Output the [X, Y] coordinate of the center of the cell containing the given text.  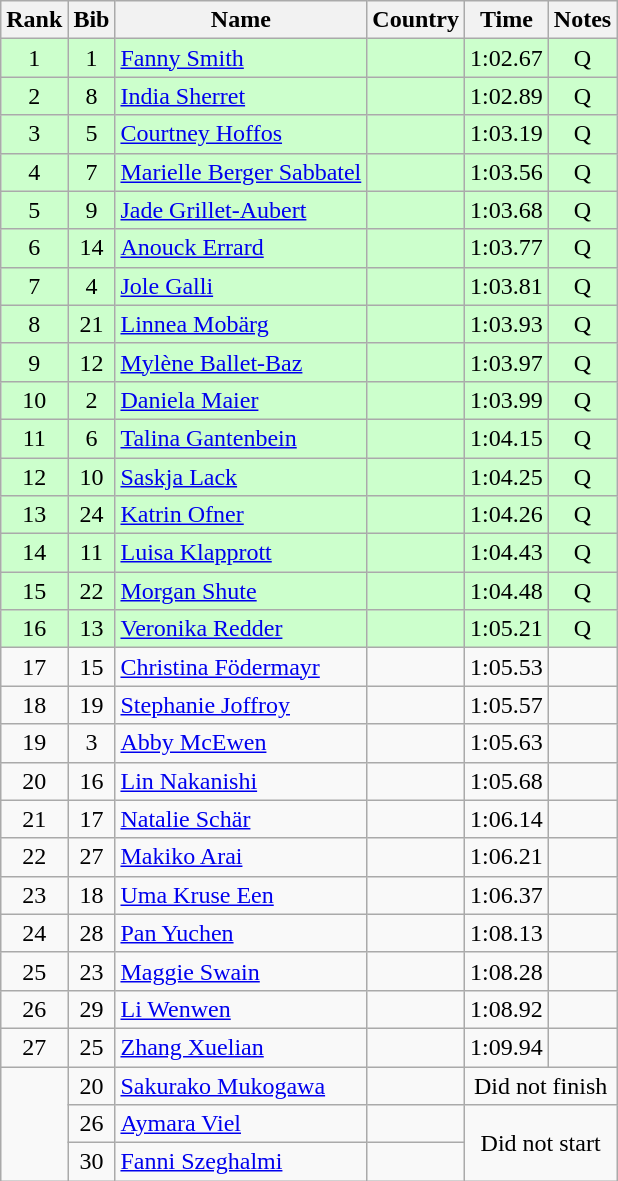
1:05.63 [507, 743]
Marielle Berger Sabbatel [241, 172]
Linnea Mobärg [241, 324]
1:09.94 [507, 1047]
1:03.19 [507, 134]
Katrin Ofner [241, 515]
1:04.48 [507, 591]
Saskja Lack [241, 477]
Anouck Errard [241, 248]
Pan Yuchen [241, 933]
1:05.57 [507, 705]
1:04.26 [507, 515]
Stephanie Joffroy [241, 705]
Abby McEwen [241, 743]
Name [241, 20]
Time [507, 20]
Sakurako Mukogawa [241, 1085]
1:05.53 [507, 667]
Did not start [541, 1143]
1:05.21 [507, 629]
Did not finish [541, 1085]
1:08.92 [507, 1009]
28 [92, 933]
Luisa Klapprott [241, 553]
1:06.14 [507, 819]
Courtney Hoffos [241, 134]
Mylène Ballet-Baz [241, 362]
Christina Födermayr [241, 667]
1:03.97 [507, 362]
Notes [582, 20]
1:08.28 [507, 971]
1:03.99 [507, 400]
Zhang Xuelian [241, 1047]
30 [92, 1162]
1:06.21 [507, 857]
Uma Kruse Een [241, 895]
1:02.67 [507, 58]
Veronika Redder [241, 629]
Lin Nakanishi [241, 781]
1:05.68 [507, 781]
Jade Grillet-Aubert [241, 210]
1:02.89 [507, 96]
India Sherret [241, 96]
1:03.93 [507, 324]
Fanni Szeghalmi [241, 1162]
1:04.25 [507, 477]
1:08.13 [507, 933]
29 [92, 1009]
1:04.15 [507, 438]
Morgan Shute [241, 591]
Maggie Swain [241, 971]
1:06.37 [507, 895]
Rank [34, 20]
Daniela Maier [241, 400]
1:03.77 [507, 248]
Country [416, 20]
Bib [92, 20]
Talina Gantenbein [241, 438]
Makiko Arai [241, 857]
Fanny Smith [241, 58]
Aymara Viel [241, 1124]
Jole Galli [241, 286]
1:03.68 [507, 210]
1:03.81 [507, 286]
1:03.56 [507, 172]
Natalie Schär [241, 819]
Li Wenwen [241, 1009]
1:04.43 [507, 553]
